Locate the cell with the specified text and output its [X, Y] center coordinate. 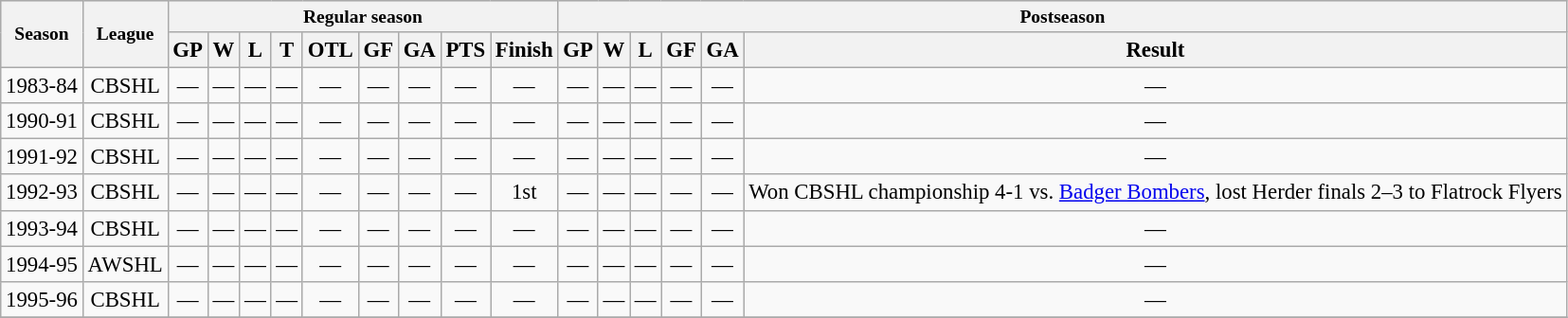
1990-91 [42, 121]
Result [1156, 50]
1992-93 [42, 193]
Regular season [363, 17]
OTL [330, 50]
AWSHL [125, 264]
1995-96 [42, 299]
1993-94 [42, 228]
1983-84 [42, 86]
T [286, 50]
League [125, 34]
1st [525, 193]
Finish [525, 50]
1994-95 [42, 264]
PTS [465, 50]
1991-92 [42, 157]
Postseason [1063, 17]
Season [42, 34]
Won CBSHL championship 4-1 vs. Badger Bombers, lost Herder finals 2–3 to Flatrock Flyers [1156, 193]
